Search for the cell housing the specified text and yield its [x, y] center coordinate. 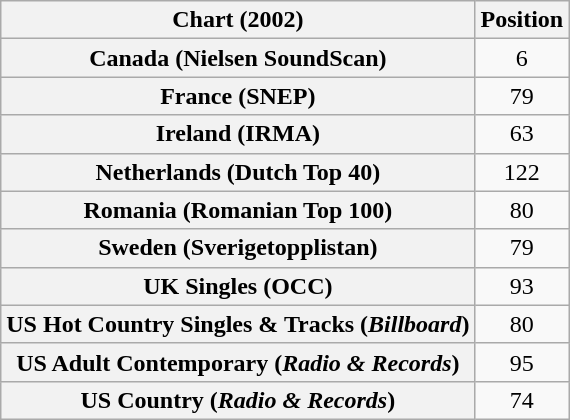
Ireland (IRMA) [238, 134]
UK Singles (OCC) [238, 286]
US Country (Radio & Records) [238, 400]
Netherlands (Dutch Top 40) [238, 172]
Position [522, 20]
Canada (Nielsen SoundScan) [238, 58]
Sweden (Sverigetopplistan) [238, 248]
6 [522, 58]
93 [522, 286]
Romania (Romanian Top 100) [238, 210]
US Hot Country Singles & Tracks (Billboard) [238, 324]
Chart (2002) [238, 20]
122 [522, 172]
France (SNEP) [238, 96]
US Adult Contemporary (Radio & Records) [238, 362]
74 [522, 400]
95 [522, 362]
63 [522, 134]
